From the cell containing the given text, extract its center point as (x, y) coordinate. 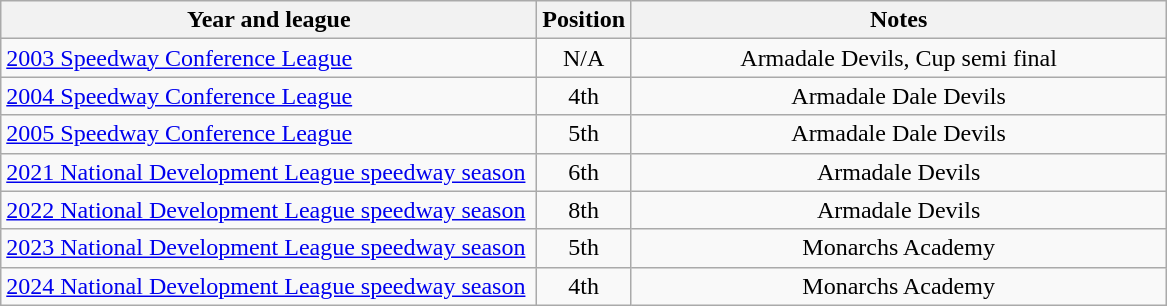
Armadale Devils, Cup semi final (899, 58)
N/A (584, 58)
2024 National Development League speedway season (269, 286)
Notes (899, 20)
Position (584, 20)
Year and league (269, 20)
8th (584, 210)
2004 Speedway Conference League (269, 96)
2022 National Development League speedway season (269, 210)
2023 National Development League speedway season (269, 248)
2003 Speedway Conference League (269, 58)
2021 National Development League speedway season (269, 172)
6th (584, 172)
2005 Speedway Conference League (269, 134)
